Pinpoint the cell where the given text exists, returning its [x, y] midpoint coordinate. 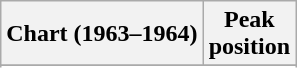
Peak position [249, 34]
Chart (1963–1964) [102, 34]
